Find where the given text appears and provide that cell's center as [x, y] coordinate. 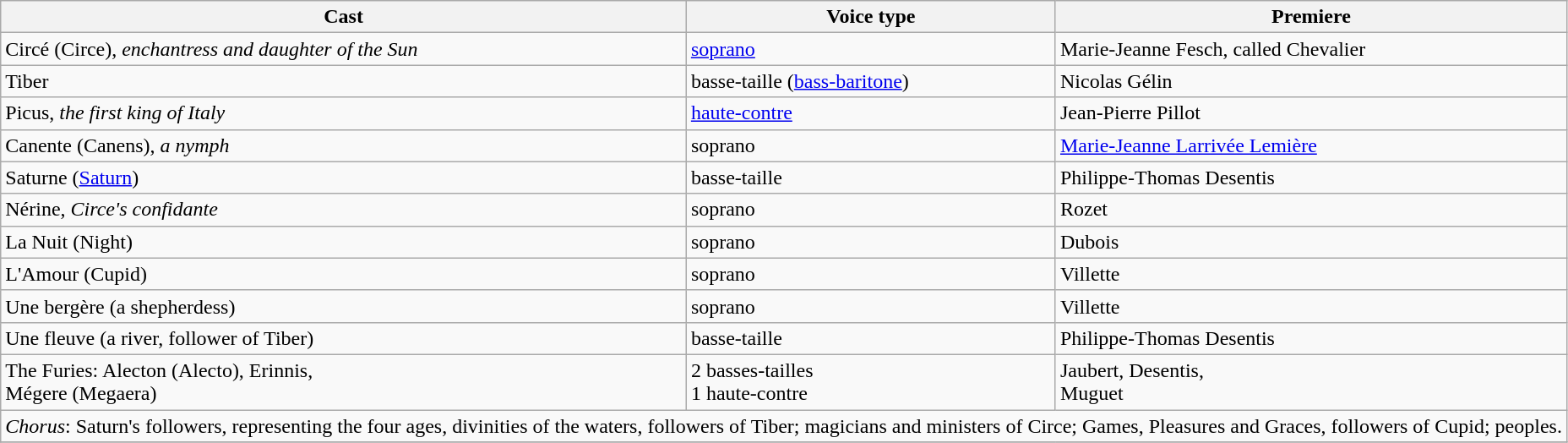
Tiber [344, 81]
Nicolas Gélin [1311, 81]
L'Amour (Cupid) [344, 274]
La Nuit (Night) [344, 242]
Marie-Jeanne Fesch, called Chevalier [1311, 49]
Jaubert, Desentis, Muguet [1311, 382]
Picus, the first king of Italy [344, 113]
Une bergère (a shepherdess) [344, 306]
The Furies: Alecton (Alecto), Erinnis, Mégere (Megaera) [344, 382]
Nérine, Circe's confidante [344, 210]
2 basses-tailles1 haute-contre [870, 382]
Canente (Canens), a nymph [344, 145]
haute-contre [870, 113]
Dubois [1311, 242]
Voice type [870, 17]
Une fleuve (a river, follower of Tiber) [344, 338]
Rozet [1311, 210]
Cast [344, 17]
Marie-Jeanne Larrivée Lemière [1311, 145]
Circé (Circe), enchantress and daughter of the Sun [344, 49]
basse-taille (bass-baritone) [870, 81]
Jean-Pierre Pillot [1311, 113]
Saturne (Saturn) [344, 178]
Premiere [1311, 17]
